Extract the (X, Y) coordinate from the center of the cell holding the provided text.  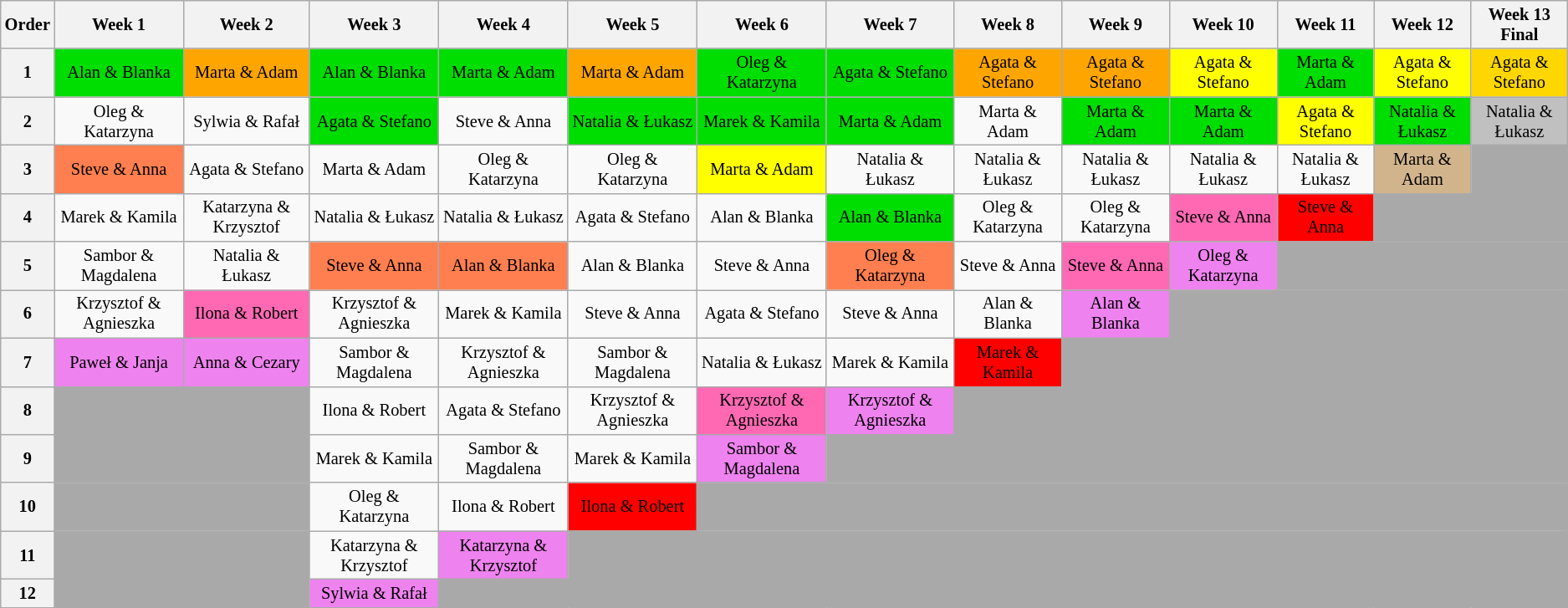
Week 13Final (1519, 24)
10 (28, 507)
Week 9 (1116, 24)
6 (28, 314)
Week 4 (503, 24)
Week 10 (1223, 24)
1 (28, 73)
Paweł & Janja (119, 362)
7 (28, 362)
Week 1 (119, 24)
8 (28, 411)
3 (28, 169)
Anna & Cezary (246, 362)
11 (28, 555)
9 (28, 458)
Week 12 (1422, 24)
Week 5 (632, 24)
Week 6 (763, 24)
Week 8 (1009, 24)
Week 2 (246, 24)
12 (28, 593)
2 (28, 121)
Week 3 (375, 24)
Order (28, 24)
4 (28, 217)
Week 7 (890, 24)
Week 11 (1325, 24)
5 (28, 266)
